Capture the cell that displays the provided text and extract its [x, y] central coordinate. 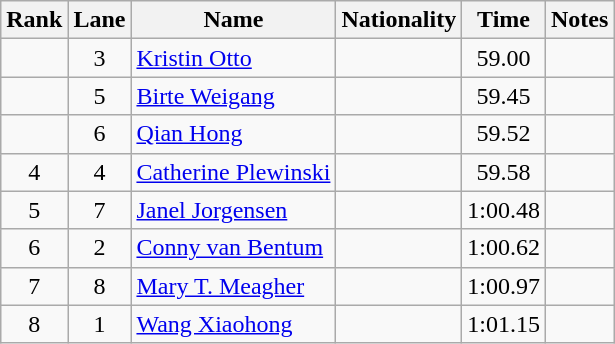
Time [504, 20]
2 [100, 248]
Qian Hong [234, 134]
Catherine Plewinski [234, 172]
Janel Jorgensen [234, 210]
1:00.62 [504, 248]
3 [100, 58]
59.45 [504, 96]
Rank [34, 20]
Mary T. Meagher [234, 286]
1:00.97 [504, 286]
59.58 [504, 172]
59.00 [504, 58]
Kristin Otto [234, 58]
Conny van Bentum [234, 248]
Name [234, 20]
59.52 [504, 134]
Birte Weigang [234, 96]
1:01.15 [504, 324]
1:00.48 [504, 210]
Lane [100, 20]
1 [100, 324]
Nationality [399, 20]
Wang Xiaohong [234, 324]
Notes [579, 20]
